Extract the (x, y) coordinate from the center of the cell holding the provided text.  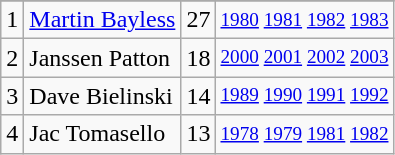
14 (198, 96)
13 (198, 134)
1 (12, 20)
1989 1990 1991 1992 (304, 96)
Jac Tomasello (102, 134)
2 (12, 58)
18 (198, 58)
3 (12, 96)
1978 1979 1981 1982 (304, 134)
1980 1981 1982 1983 (304, 20)
4 (12, 134)
2000 2001 2002 2003 (304, 58)
27 (198, 20)
Martin Bayless (102, 20)
Janssen Patton (102, 58)
Dave Bielinski (102, 96)
